Determine the (x, y) coordinate at the center of the cell enclosing the given text.  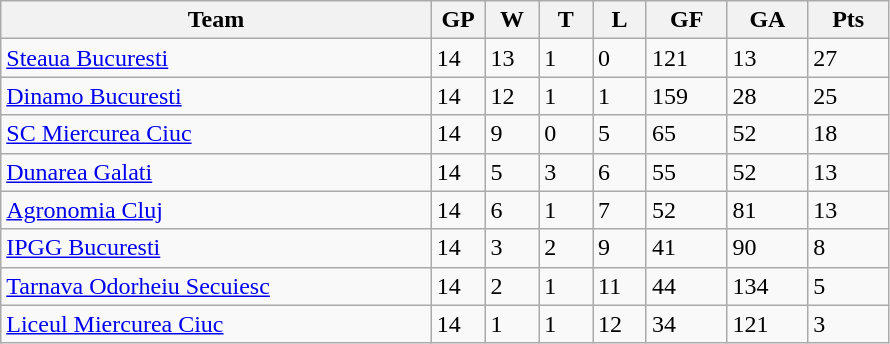
55 (686, 172)
159 (686, 96)
44 (686, 286)
134 (768, 286)
90 (768, 248)
L (620, 20)
25 (848, 96)
SC Miercurea Ciuc (216, 134)
11 (620, 286)
Steaua Bucuresti (216, 58)
W (512, 20)
Team (216, 20)
8 (848, 248)
GA (768, 20)
Dinamo Bucuresti (216, 96)
27 (848, 58)
34 (686, 324)
Pts (848, 20)
Dunarea Galati (216, 172)
GF (686, 20)
Tarnava Odorheiu Secuiesc (216, 286)
28 (768, 96)
GP (458, 20)
41 (686, 248)
IPGG Bucuresti (216, 248)
Liceul Miercurea Ciuc (216, 324)
81 (768, 210)
T (566, 20)
7 (620, 210)
65 (686, 134)
18 (848, 134)
Agronomia Cluj (216, 210)
